Return [x, y] of the center of cell containing provided text 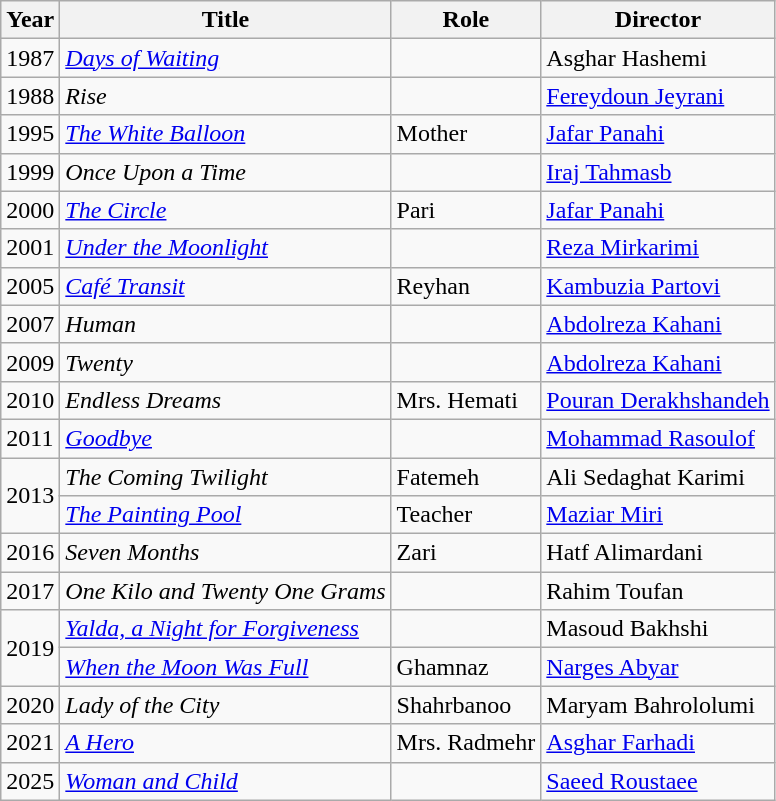
Once Upon a Time [226, 172]
Pari [466, 210]
Rise [226, 96]
Hatf Alimardani [658, 553]
2025 [30, 781]
Twenty [226, 362]
Reyhan [466, 286]
2009 [30, 362]
Lady of the City [226, 705]
Mother [466, 134]
2010 [30, 400]
2001 [30, 248]
Title [226, 20]
Mrs. Radmehr [466, 743]
One Kilo and Twenty One Grams [226, 591]
Director [658, 20]
Fereydoun Jeyrani [658, 96]
Pouran Derakhshandeh [658, 400]
2000 [30, 210]
1988 [30, 96]
Rahim Toufan [658, 591]
Ali Sedaghat Karimi [658, 477]
2019 [30, 648]
1995 [30, 134]
When the Moon Was Full [226, 667]
Narges Abyar [658, 667]
Teacher [466, 515]
2016 [30, 553]
Iraj Tahmasb [658, 172]
Maryam Bahrololumi [658, 705]
2007 [30, 324]
Endless Dreams [226, 400]
2017 [30, 591]
Human [226, 324]
Woman and Child [226, 781]
Zari [466, 553]
The Circle [226, 210]
Asghar Hashemi [658, 58]
1999 [30, 172]
Role [466, 20]
2020 [30, 705]
Seven Months [226, 553]
Year [30, 20]
Reza Mirkarimi [658, 248]
Yalda, a Night for Forgiveness [226, 629]
2021 [30, 743]
2005 [30, 286]
Shahrbanoo [466, 705]
1987 [30, 58]
2013 [30, 496]
Ghamnaz [466, 667]
Masoud Bakhshi [658, 629]
The Coming Twilight [226, 477]
The White Balloon [226, 134]
Café Transit [226, 286]
Goodbye [226, 438]
Mohammad Rasoulof [658, 438]
2011 [30, 438]
Maziar Miri [658, 515]
Days of Waiting [226, 58]
A Hero [226, 743]
Under the Moonlight [226, 248]
Asghar Farhadi [658, 743]
Saeed Roustaee [658, 781]
The Painting Pool [226, 515]
Mrs. Hemati [466, 400]
Kambuzia Partovi [658, 286]
Fatemeh [466, 477]
